Determine the [X, Y] coordinate at the center of the cell enclosing the given text.  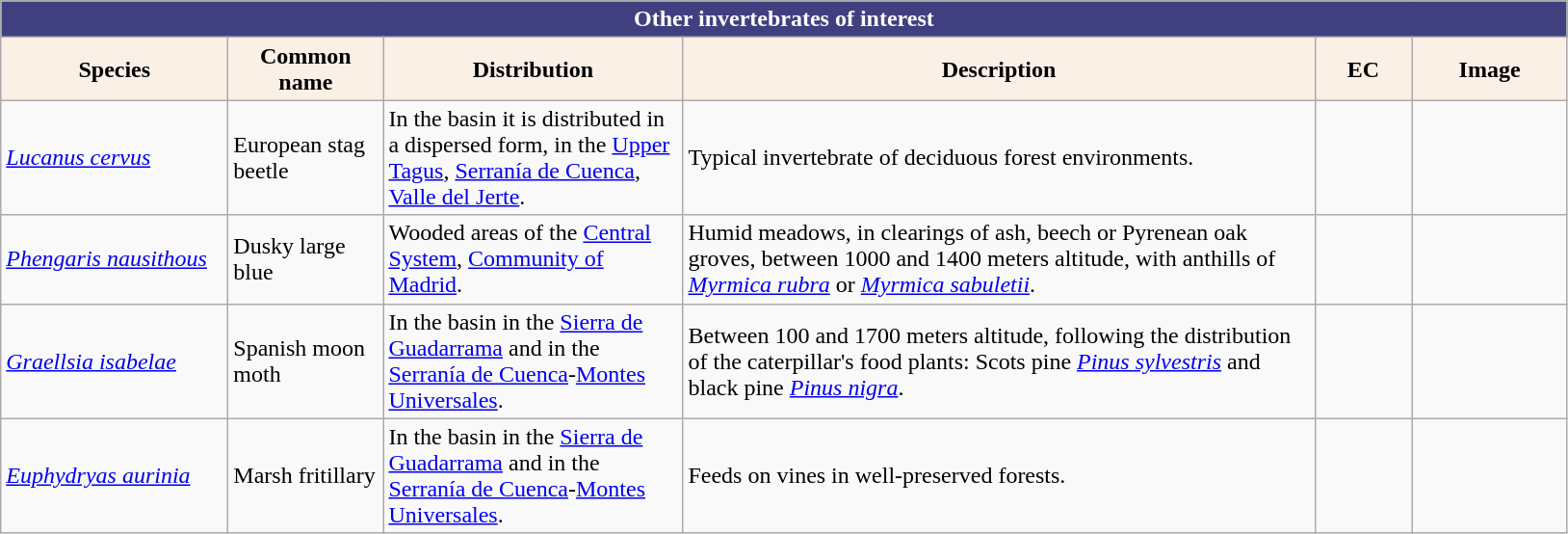
Species [115, 69]
Lucanus cervus [115, 158]
Distribution [534, 69]
Wooded areas of the Central System, Community of Madrid. [534, 259]
Feeds on vines in well-preserved forests. [999, 476]
Graellsia isabelae [115, 360]
Other invertebrates of interest [784, 19]
Spanish moon moth [306, 360]
Image [1489, 69]
European stag beetle [306, 158]
Typical invertebrate of deciduous forest environments. [999, 158]
EC [1364, 69]
Common name [306, 69]
Dusky large blue [306, 259]
Phengaris nausithous [115, 259]
Description [999, 69]
Euphydryas aurinia [115, 476]
In the basin it is distributed in a dispersed form, in the Upper Tagus, Serranía de Cuenca, Valle del Jerte. [534, 158]
Marsh fritillary [306, 476]
